Output the (X, Y) coordinate of the center of the cell containing the given text.  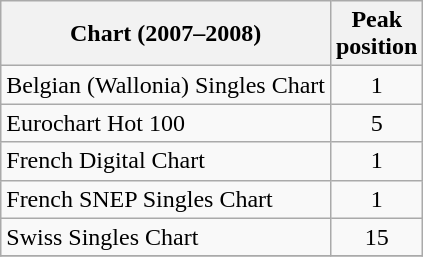
Swiss Singles Chart (166, 237)
French Digital Chart (166, 161)
Belgian (Wallonia) Singles Chart (166, 85)
Peakposition (376, 34)
French SNEP Singles Chart (166, 199)
Chart (2007–2008) (166, 34)
Eurochart Hot 100 (166, 123)
15 (376, 237)
5 (376, 123)
